Provide the (x, y) coordinate of the cell's center where the given text is located.  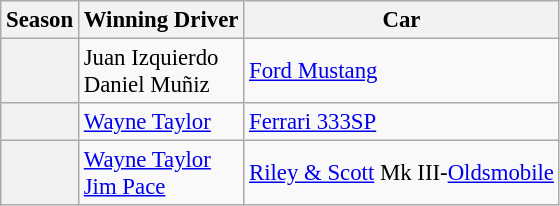
Ferrari 333SP (402, 122)
Car (402, 20)
Winning Driver (160, 20)
Wayne Taylor (160, 122)
Riley & Scott Mk III-Oldsmobile (402, 174)
Season (40, 20)
Juan Izquierdo Daniel Muñiz (160, 72)
Ford Mustang (402, 72)
Wayne Taylor Jim Pace (160, 174)
